Locate the cell with the specified text and output its [X, Y] center coordinate. 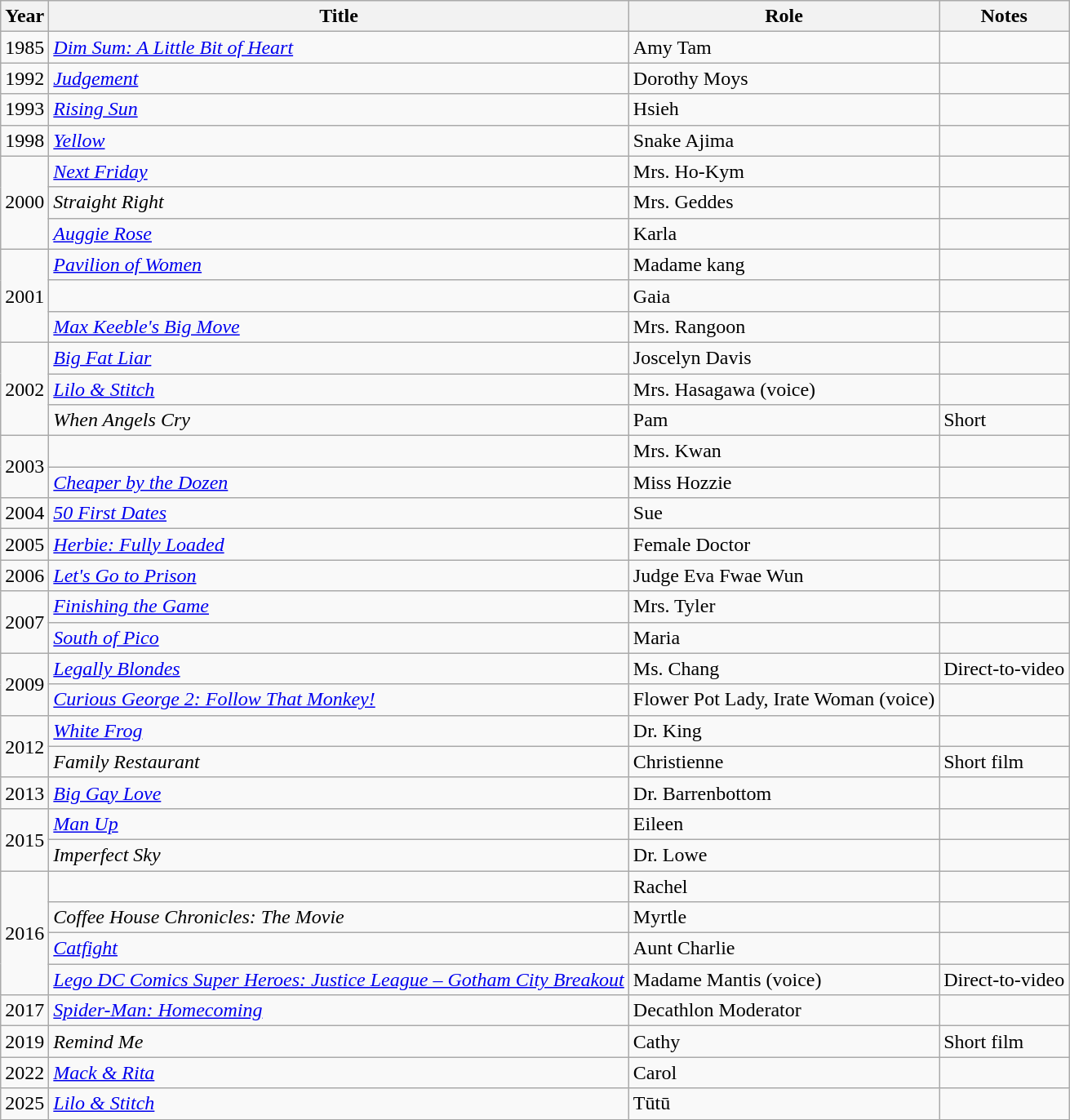
Let's Go to Prison [340, 576]
Mrs. Ho-Kym [784, 171]
White Frog [340, 731]
2003 [24, 467]
Pam [784, 420]
Snake Ajima [784, 140]
Ms. Chang [784, 669]
Dr. Barrenbottom [784, 793]
2017 [24, 1011]
Judgement [340, 78]
Madame kang [784, 264]
Miss Hozzie [784, 482]
Tūtū [784, 1104]
Dr. King [784, 731]
Legally Blondes [340, 669]
Female Doctor [784, 544]
Rachel [784, 886]
Flower Pot Lady, Irate Woman (voice) [784, 700]
Big Fat Liar [340, 358]
1985 [24, 47]
Decathlon Moderator [784, 1011]
Christienne [784, 762]
Judge Eva Fwae Wun [784, 576]
Mack & Rita [340, 1073]
Short [1004, 420]
Dr. Lowe [784, 855]
Maria [784, 638]
Family Restaurant [340, 762]
Year [24, 16]
Title [340, 16]
Herbie: Fully Loaded [340, 544]
Remind Me [340, 1042]
Max Keeble's Big Move [340, 327]
Rising Sun [340, 109]
Role [784, 16]
1998 [24, 140]
2004 [24, 513]
Spider-Man: Homecoming [340, 1011]
Amy Tam [784, 47]
Next Friday [340, 171]
Curious George 2: Follow That Monkey! [340, 700]
2012 [24, 746]
Eileen [784, 824]
Myrtle [784, 918]
50 First Dates [340, 513]
2022 [24, 1073]
Coffee House Chronicles: The Movie [340, 918]
Straight Right [340, 202]
2016 [24, 932]
Mrs. Kwan [784, 451]
2025 [24, 1104]
Auggie Rose [340, 233]
Imperfect Sky [340, 855]
Gaia [784, 296]
Joscelyn Davis [784, 358]
2013 [24, 793]
2002 [24, 389]
Dim Sum: A Little Bit of Heart [340, 47]
Carol [784, 1073]
Cathy [784, 1042]
Hsieh [784, 109]
Cheaper by the Dozen [340, 482]
2015 [24, 839]
1992 [24, 78]
Catfight [340, 949]
Dorothy Moys [784, 78]
Mrs. Geddes [784, 202]
When Angels Cry [340, 420]
Man Up [340, 824]
Notes [1004, 16]
Lego DC Comics Super Heroes: Justice League – Gotham City Breakout [340, 980]
2019 [24, 1042]
Finishing the Game [340, 607]
2000 [24, 202]
Mrs. Hasagawa (voice) [784, 389]
Yellow [340, 140]
1993 [24, 109]
Sue [784, 513]
Aunt Charlie [784, 949]
2005 [24, 544]
2007 [24, 622]
2006 [24, 576]
2009 [24, 684]
2001 [24, 296]
Mrs. Rangoon [784, 327]
Big Gay Love [340, 793]
Madame Mantis (voice) [784, 980]
Mrs. Tyler [784, 607]
South of Pico [340, 638]
Pavilion of Women [340, 264]
Karla [784, 233]
